Return [X, Y] of the center of cell containing provided text 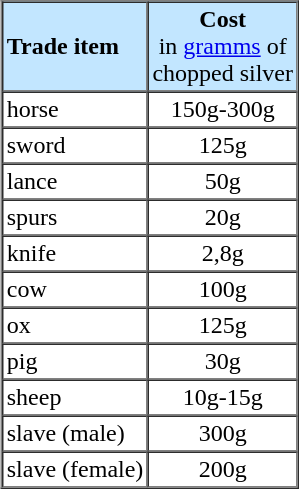
horse [75, 110]
spurs [75, 218]
cow [75, 290]
150g-300g [223, 110]
100g [223, 290]
slave (female) [75, 470]
300g [223, 434]
slave (male) [75, 434]
lance [75, 182]
sword [75, 146]
Trade item [75, 47]
sheep [75, 398]
pig [75, 362]
10g-15g [223, 398]
Costin gramms ofchopped silver [223, 47]
knife [75, 254]
2,8g [223, 254]
50g [223, 182]
20g [223, 218]
ox [75, 326]
30g [223, 362]
200g [223, 470]
